Scan for the cell matching the given text and deliver its [X, Y] coordinate at center. 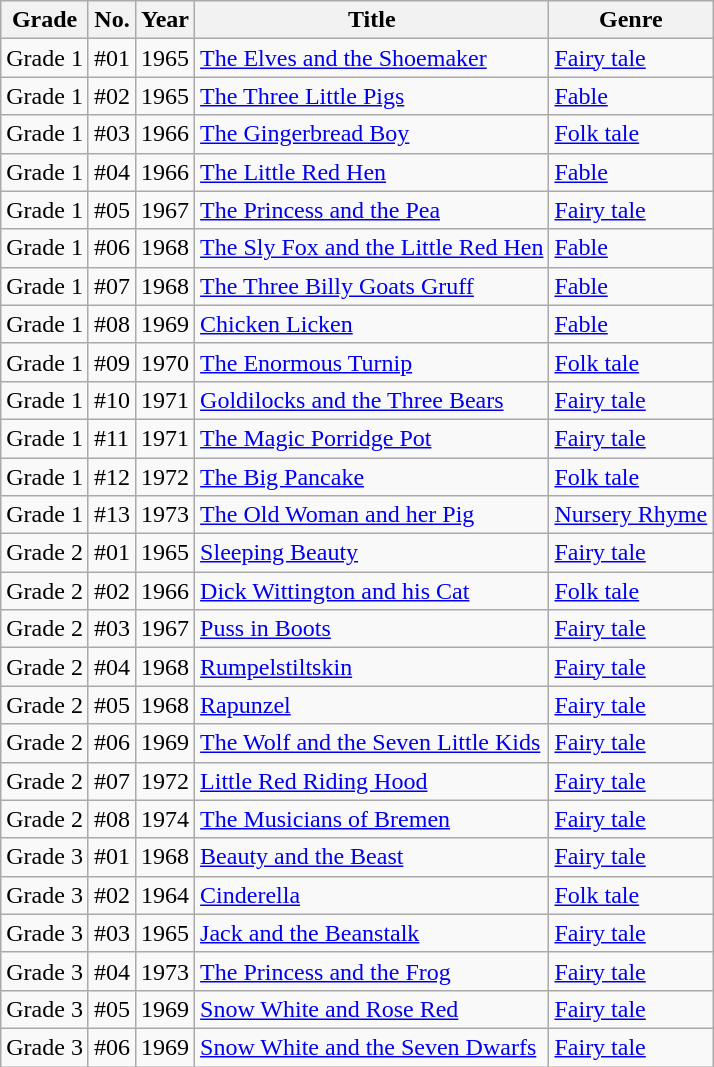
Goldilocks and the Three Bears [372, 400]
Chicken Licken [372, 324]
Rapunzel [372, 705]
Title [372, 20]
The Old Woman and her Pig [372, 515]
Beauty and the Beast [372, 857]
The Princess and the Frog [372, 971]
Rumpelstiltskin [372, 667]
1964 [166, 895]
The Magic Porridge Pot [372, 438]
#12 [112, 477]
The Wolf and the Seven Little Kids [372, 743]
No. [112, 20]
The Three Billy Goats Gruff [372, 286]
Jack and the Beanstalk [372, 933]
1974 [166, 819]
Snow White and Rose Red [372, 1009]
Genre [631, 20]
Year [166, 20]
#13 [112, 515]
Sleeping Beauty [372, 553]
#09 [112, 362]
The Sly Fox and the Little Red Hen [372, 248]
The Elves and the Shoemaker [372, 58]
The Big Pancake [372, 477]
The Enormous Turnip [372, 362]
Puss in Boots [372, 629]
1970 [166, 362]
Snow White and the Seven Dwarfs [372, 1047]
The Little Red Hen [372, 172]
#11 [112, 438]
Dick Wittington and his Cat [372, 591]
The Three Little Pigs [372, 96]
#10 [112, 400]
Grade [45, 20]
The Musicians of Bremen [372, 819]
Cinderella [372, 895]
Little Red Riding Hood [372, 781]
The Gingerbread Boy [372, 134]
Nursery Rhyme [631, 515]
The Princess and the Pea [372, 210]
